Provide the [X, Y] coordinate of the cell's center where the given text is located.  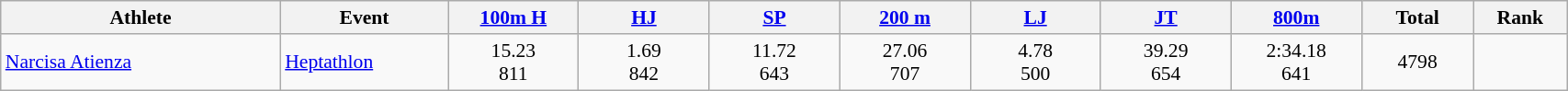
27.06 707 [905, 63]
4.78 500 [1035, 63]
HJ [644, 17]
15.23 811 [513, 63]
800m [1296, 17]
Event [364, 17]
SP [774, 17]
4798 [1417, 63]
100m H [513, 17]
LJ [1035, 17]
JT [1166, 17]
1.69 842 [644, 63]
200 m [905, 17]
Rank [1520, 17]
2:34.18 641 [1296, 63]
Athlete [141, 17]
11.72 643 [774, 63]
39.29654 [1166, 63]
Total [1417, 17]
Heptathlon [364, 63]
Narcisa Atienza [141, 63]
